Scan for the cell matching the given text and deliver its (X, Y) coordinate at center. 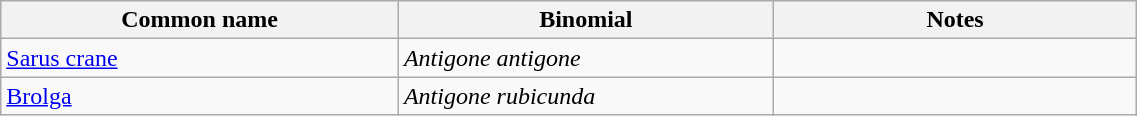
Brolga (200, 96)
Binomial (586, 20)
Common name (200, 20)
Antigone rubicunda (586, 96)
Antigone antigone (586, 58)
Sarus crane (200, 58)
Notes (955, 20)
